Return [x, y] of the center of cell containing provided text 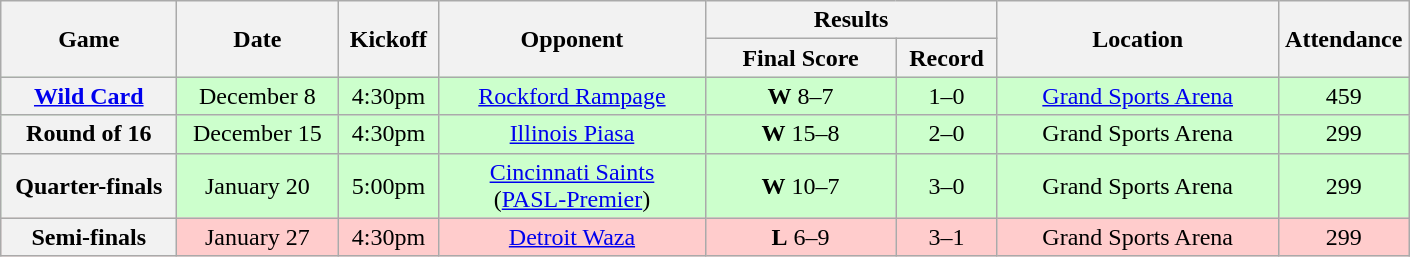
W 10–7 [800, 186]
1–0 [946, 96]
3–0 [946, 186]
3–1 [946, 237]
Kickoff [388, 39]
Illinois Piasa [572, 134]
Opponent [572, 39]
W 15–8 [800, 134]
Cincinnati Saints(PASL-Premier) [572, 186]
Quarter-finals [89, 186]
Semi-finals [89, 237]
Record [946, 58]
January 20 [258, 186]
December 15 [258, 134]
Wild Card [89, 96]
459 [1344, 96]
Attendance [1344, 39]
December 8 [258, 96]
Date [258, 39]
Detroit Waza [572, 237]
Round of 16 [89, 134]
2–0 [946, 134]
W 8–7 [800, 96]
5:00pm [388, 186]
Game [89, 39]
Location [1138, 39]
January 27 [258, 237]
Rockford Rampage [572, 96]
L 6–9 [800, 237]
Results [851, 20]
Final Score [800, 58]
